Detect which cell encompasses the target text, then output its [x, y] center coordinate. 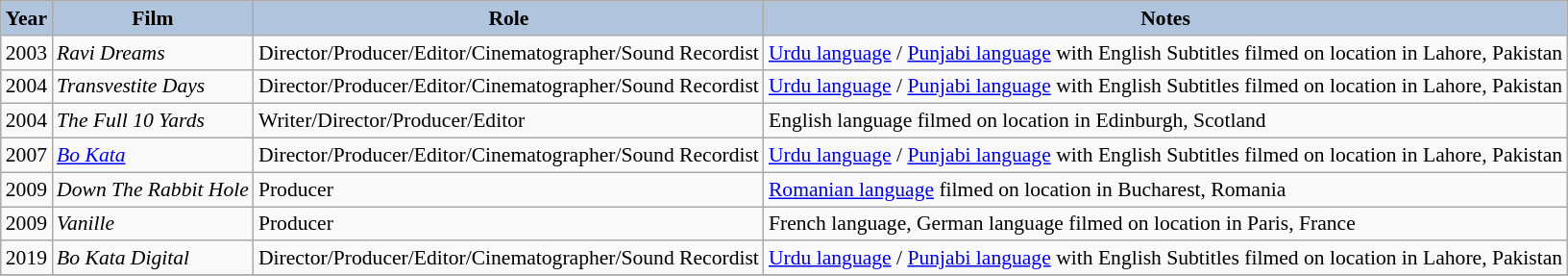
Year [27, 18]
Role [509, 18]
Writer/Director/Producer/Editor [509, 121]
Bo Kata [153, 156]
2007 [27, 156]
French language, German language filmed on location in Paris, France [1165, 224]
Transvestite Days [153, 87]
Bo Kata Digital [153, 259]
Film [153, 18]
English language filmed on location in Edinburgh, Scotland [1165, 121]
The Full 10 Yards [153, 121]
2019 [27, 259]
Down The Rabbit Hole [153, 189]
Notes [1165, 18]
2003 [27, 53]
Ravi Dreams [153, 53]
Vanille [153, 224]
Romanian language filmed on location in Bucharest, Romania [1165, 189]
